Find where the given text appears and provide that cell's center as (x, y) coordinate. 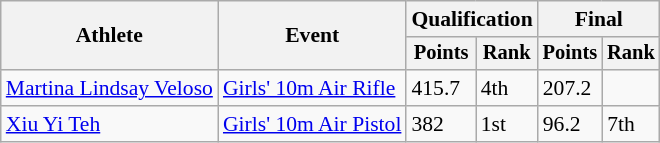
1st (507, 124)
Martina Lindsay Veloso (110, 88)
Event (312, 36)
Girls' 10m Air Pistol (312, 124)
96.2 (570, 124)
4th (507, 88)
382 (440, 124)
7th (631, 124)
Girls' 10m Air Rifle (312, 88)
Athlete (110, 36)
207.2 (570, 88)
Xiu Yi Teh (110, 124)
415.7 (440, 88)
Qualification (472, 19)
Final (599, 19)
